Return the [x, y] coordinate for the center point of the cell that contains the specified text.  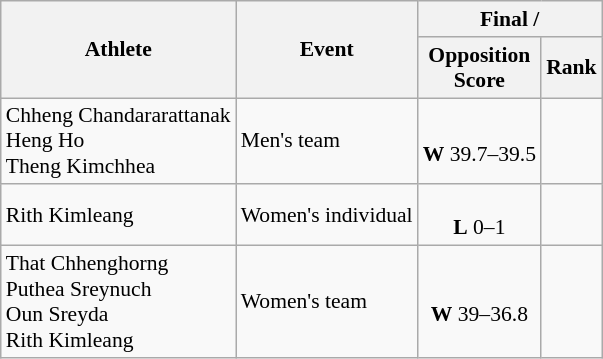
Chheng ChandararattanakHeng HoTheng Kimchhea [118, 142]
Athlete [118, 50]
That ChhenghorngPuthea SreynuchOun SreydaRith Kimleang [118, 302]
W 39–36.8 [480, 302]
Men's team [327, 142]
Rith Kimleang [118, 216]
Event [327, 50]
W 39.7–39.5 [480, 142]
Women's team [327, 302]
OppositionScore [480, 68]
Rank [572, 68]
Final / [510, 19]
Women's individual [327, 216]
L 0–1 [480, 216]
